For the text-containing cell, return its midpoint in (x, y) coordinate format. 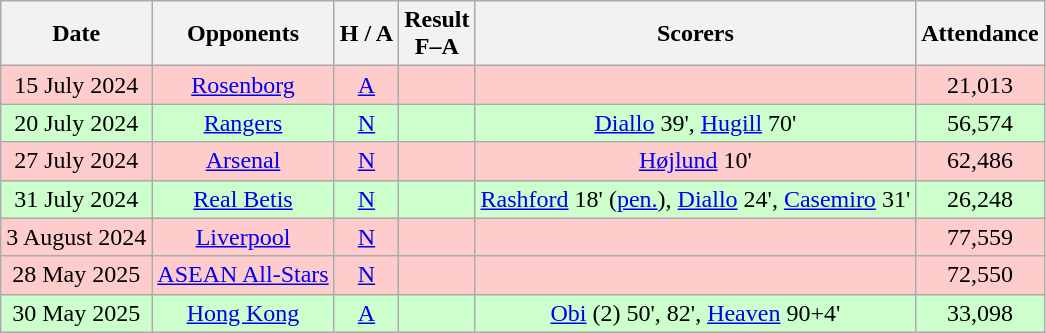
26,248 (980, 199)
33,098 (980, 313)
H / A (366, 34)
Diallo 39', Hugill 70' (696, 123)
Rangers (243, 123)
56,574 (980, 123)
21,013 (980, 85)
Arsenal (243, 161)
20 July 2024 (76, 123)
Scorers (696, 34)
Liverpool (243, 237)
62,486 (980, 161)
77,559 (980, 237)
31 July 2024 (76, 199)
Real Betis (243, 199)
Opponents (243, 34)
3 August 2024 (76, 237)
27 July 2024 (76, 161)
ResultF–A (437, 34)
ASEAN All-Stars (243, 275)
Attendance (980, 34)
15 July 2024 (76, 85)
72,550 (980, 275)
28 May 2025 (76, 275)
Højlund 10' (696, 161)
Hong Kong (243, 313)
Rosenborg (243, 85)
Date (76, 34)
Obi (2) 50', 82', Heaven 90+4' (696, 313)
Rashford 18' (pen.), Diallo 24', Casemiro 31' (696, 199)
30 May 2025 (76, 313)
